Determine the (x, y) coordinate at the center of the cell enclosing the given text.  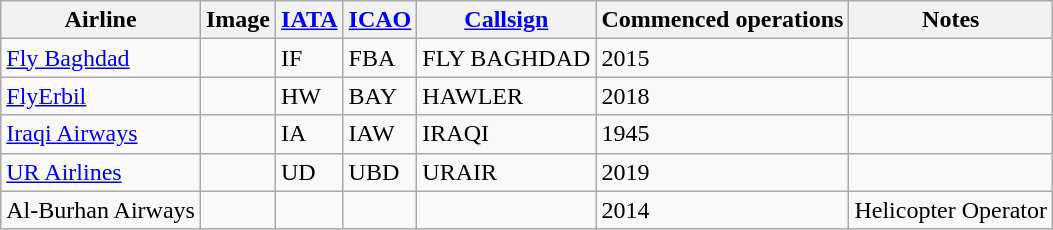
UBD (380, 172)
IF (310, 58)
UD (310, 172)
Al-Burhan Airways (101, 210)
2014 (722, 210)
Airline (101, 20)
ICAO (380, 20)
2015 (722, 58)
FBA (380, 58)
IRAQI (506, 134)
IAW (380, 134)
UR Airlines (101, 172)
HAWLER (506, 96)
Iraqi Airways (101, 134)
Callsign (506, 20)
FlyErbil (101, 96)
URAIR (506, 172)
Fly Baghdad (101, 58)
BAY (380, 96)
Commenced operations (722, 20)
IATA (310, 20)
Notes (951, 20)
1945 (722, 134)
2019 (722, 172)
IA (310, 134)
Helicopter Operator (951, 210)
Image (238, 20)
FLY BAGHDAD (506, 58)
2018 (722, 96)
HW (310, 96)
